Detect which cell encompasses the target text, then output its [x, y] center coordinate. 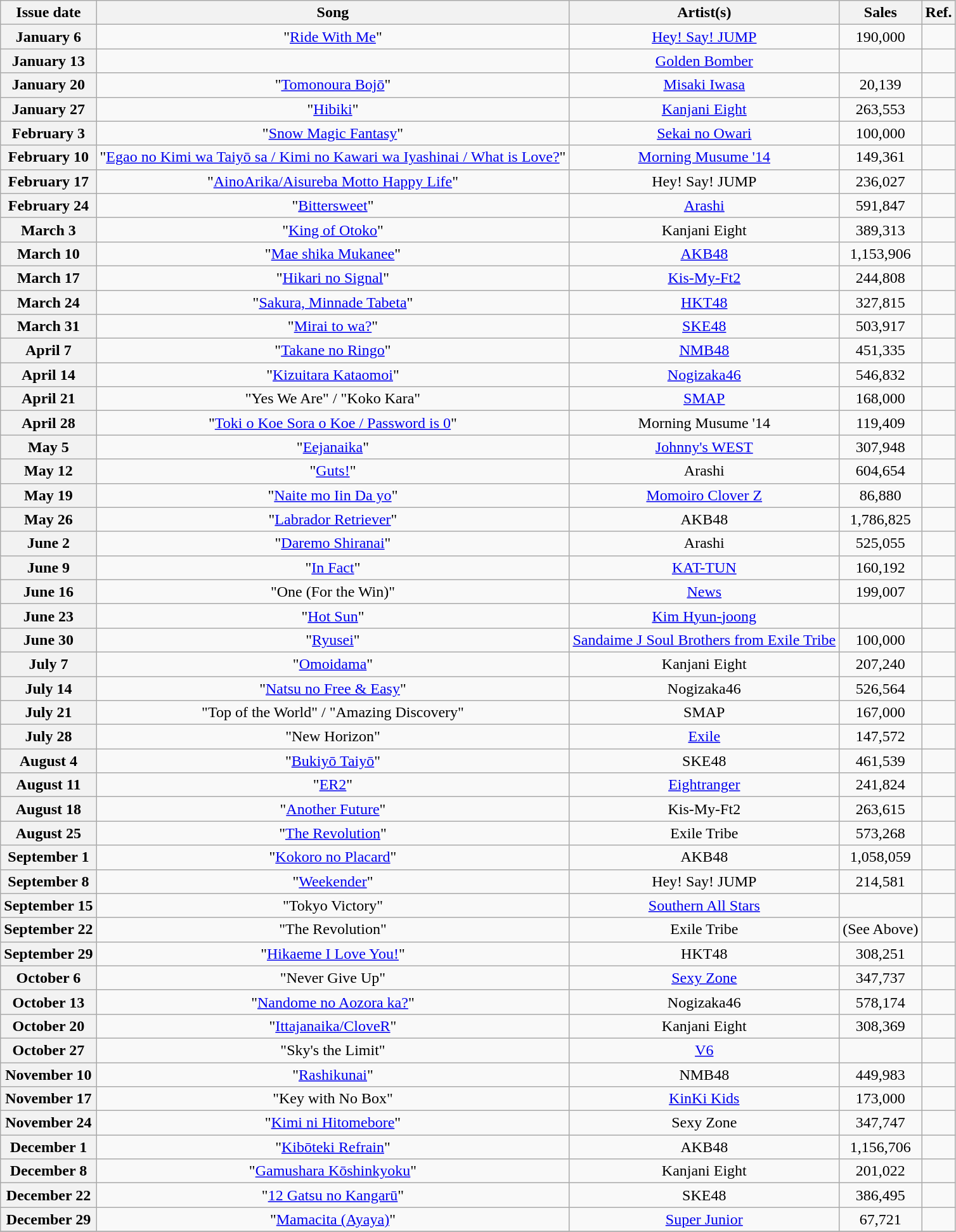
525,055 [881, 543]
168,000 [881, 399]
449,983 [881, 1075]
August 11 [48, 785]
573,268 [881, 833]
June 23 [48, 616]
V6 [704, 1050]
236,027 [881, 181]
1,156,706 [881, 1147]
"Yes We Are" / "Koko Kara" [333, 399]
October 20 [48, 1026]
"Snow Magic Fantasy" [333, 133]
Momoiro Clover Z [704, 495]
November 17 [48, 1099]
"One (For the Win)" [333, 592]
307,948 [881, 447]
Ref. [938, 13]
Super Junior [704, 1219]
"ER2" [333, 785]
Sandaime J Soul Brothers from Exile Tribe [704, 640]
"Mirai to wa?" [333, 327]
December 1 [48, 1147]
526,564 [881, 688]
"Eejanaika" [333, 447]
April 7 [48, 351]
Exile [704, 737]
October 6 [48, 978]
Kim Hyun-joong [704, 616]
86,880 [881, 495]
Sales [881, 13]
March 24 [48, 302]
"Bittersweet" [333, 205]
"Hikaeme I Love You!" [333, 954]
(See Above) [881, 930]
"Mae shika Mukanee" [333, 254]
214,581 [881, 881]
"Hot Sun" [333, 616]
April 28 [48, 423]
September 1 [48, 857]
January 6 [48, 37]
January 27 [48, 109]
Southern All Stars [704, 905]
"Omoidama" [333, 664]
February 24 [48, 205]
October 13 [48, 1002]
Johnny's WEST [704, 447]
December 29 [48, 1219]
November 10 [48, 1075]
Song [333, 13]
June 2 [48, 543]
347,737 [881, 978]
546,832 [881, 375]
"Natsu no Free & Easy" [333, 688]
119,409 [881, 423]
April 14 [48, 375]
"12 Gatsu no Kangarū" [333, 1195]
604,654 [881, 471]
503,917 [881, 327]
March 17 [48, 278]
June 30 [48, 640]
"Tokyo Victory" [333, 905]
1,058,059 [881, 857]
June 16 [48, 592]
November 24 [48, 1123]
News [704, 592]
308,369 [881, 1026]
January 20 [48, 85]
"Key with No Box" [333, 1099]
May 19 [48, 495]
308,251 [881, 954]
389,313 [881, 230]
67,721 [881, 1219]
February 17 [48, 181]
Golden Bomber [704, 61]
October 27 [48, 1050]
August 25 [48, 833]
1,153,906 [881, 254]
Sekai no Owari [704, 133]
"Never Give Up" [333, 978]
"New Horizon" [333, 737]
"Hibiki" [333, 109]
263,615 [881, 809]
Issue date [48, 13]
244,808 [881, 278]
263,553 [881, 109]
190,000 [881, 37]
201,022 [881, 1171]
September 22 [48, 930]
KinKi Kids [704, 1099]
"Kimi ni Hitomebore" [333, 1123]
149,361 [881, 157]
December 8 [48, 1171]
August 4 [48, 761]
"In Fact" [333, 567]
160,192 [881, 567]
July 14 [48, 688]
September 8 [48, 881]
"Tomonoura Bojō" [333, 85]
327,815 [881, 302]
March 31 [48, 327]
"Sakura, Minnade Tabeta" [333, 302]
207,240 [881, 664]
"Kibōteki Refrain" [333, 1147]
Eightranger [704, 785]
August 18 [48, 809]
"Daremo Shiranai" [333, 543]
April 21 [48, 399]
July 21 [48, 713]
September 15 [48, 905]
451,335 [881, 351]
January 13 [48, 61]
May 12 [48, 471]
March 3 [48, 230]
May 5 [48, 447]
461,539 [881, 761]
"Rashikunai" [333, 1075]
"Naite mo Iin Da yo" [333, 495]
173,000 [881, 1099]
"Another Future" [333, 809]
February 3 [48, 133]
May 26 [48, 519]
"Kizuitara Kataomoi" [333, 375]
241,824 [881, 785]
February 10 [48, 157]
December 22 [48, 1195]
386,495 [881, 1195]
"Sky's the Limit" [333, 1050]
July 28 [48, 737]
"Toki o Koe Sora o Koe / Password is 0" [333, 423]
347,747 [881, 1123]
"Labrador Retriever" [333, 519]
June 9 [48, 567]
Misaki Iwasa [704, 85]
"AinoArika/Aisureba Motto Happy Life" [333, 181]
Artist(s) [704, 13]
"Hikari no Signal" [333, 278]
September 29 [48, 954]
591,847 [881, 205]
"Ride With Me" [333, 37]
167,000 [881, 713]
578,174 [881, 1002]
"Mamacita (Ayaya)" [333, 1219]
"Bukiyō Taiyō" [333, 761]
"Ittajanaika/CloveR" [333, 1026]
"Ryusei" [333, 640]
KAT-TUN [704, 567]
"Guts!" [333, 471]
"Weekender" [333, 881]
"Nandome no Aozora ka?" [333, 1002]
"Kokoro no Placard" [333, 857]
"Gamushara Kōshinkyoku" [333, 1171]
20,139 [881, 85]
1,786,825 [881, 519]
199,007 [881, 592]
"King of Otoko" [333, 230]
July 7 [48, 664]
"Egao no Kimi wa Taiyō sa / Kimi no Kawari wa Iyashinai / What is Love?" [333, 157]
147,572 [881, 737]
March 10 [48, 254]
"Top of the World" / "Amazing Discovery" [333, 713]
"Takane no Ringo" [333, 351]
